Scan for the cell matching the given text and deliver its (x, y) coordinate at center. 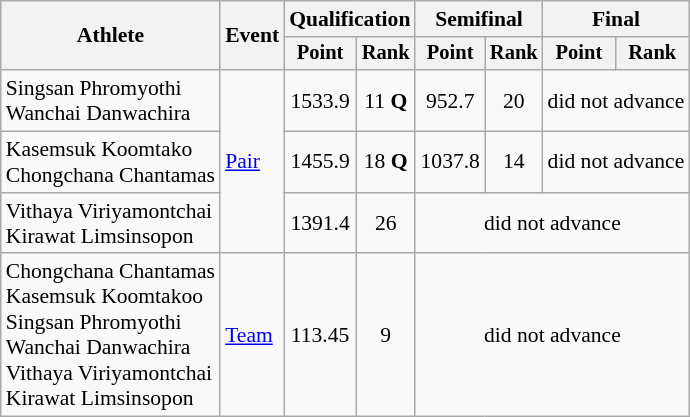
Semifinal (478, 19)
14 (514, 162)
1037.8 (450, 162)
1455.9 (320, 162)
Athlete (110, 36)
Vithaya ViriyamontchaiKirawat Limsinsopon (110, 224)
20 (514, 100)
Singsan PhromyothiWanchai Danwachira (110, 100)
1391.4 (320, 224)
11 Q (386, 100)
Team (252, 336)
Pair (252, 162)
Final (616, 19)
26 (386, 224)
Qualification (350, 19)
18 Q (386, 162)
1533.9 (320, 100)
9 (386, 336)
Event (252, 36)
Kasemsuk KoomtakoChongchana Chantamas (110, 162)
113.45 (320, 336)
952.7 (450, 100)
Chongchana ChantamasKasemsuk KoomtakooSingsan PhromyothiWanchai DanwachiraVithaya ViriyamontchaiKirawat Limsinsopon (110, 336)
